Provide the [x, y] coordinate of the cell's center where the given text is located.  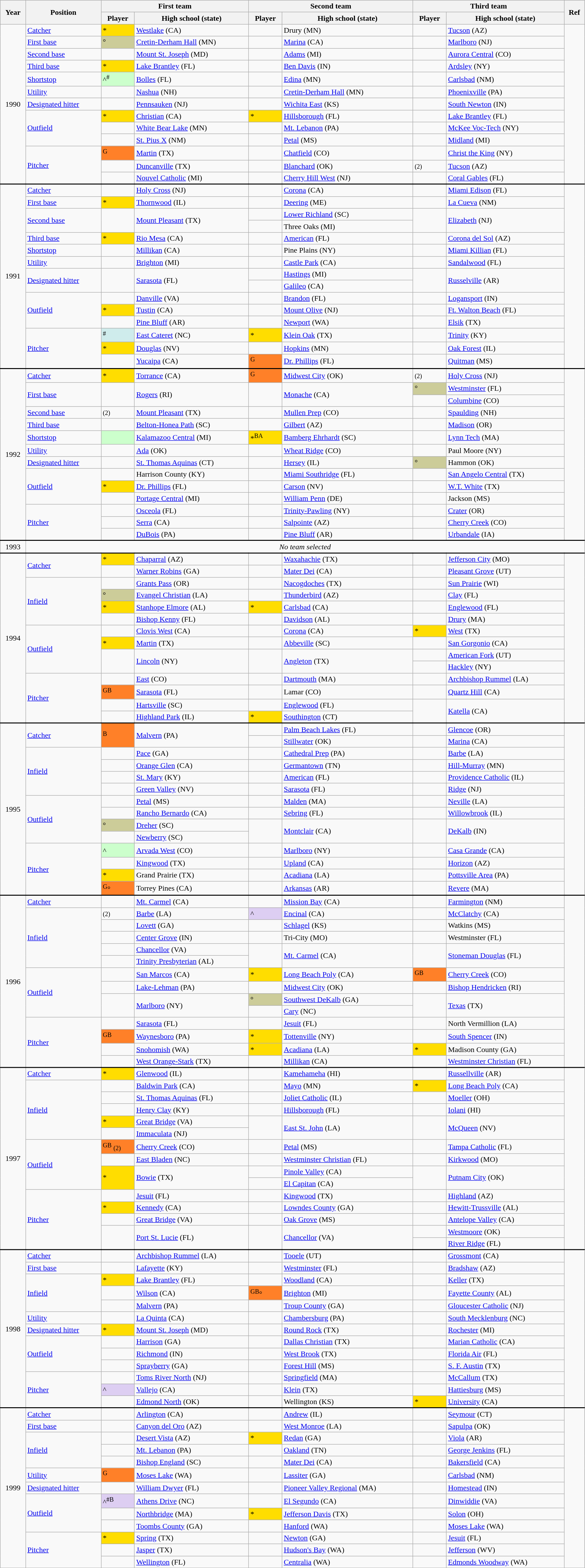
Lamar (CO) [347, 692]
Logansport (IN) [505, 298]
*BA [265, 437]
Nashua (NH) [191, 92]
Willowbrook (IL) [505, 813]
Redan (GA) [347, 1438]
Westlake (CA) [191, 30]
1993 [13, 547]
Harrison (GA) [191, 1342]
Torrance (CA) [191, 376]
Edmonds Woodway (WA) [505, 1562]
Baldwin Park (CA) [191, 1086]
Crater (OR) [505, 510]
Moeller (OH) [505, 1098]
Waxahachie (TX) [347, 559]
Drury (MN) [347, 30]
Bradshaw (AZ) [505, 1268]
Dinwiddie (VA) [505, 1501]
Stoneman Douglas (FL) [505, 955]
East St. John (LA) [347, 1128]
Klein Oak (TX) [347, 335]
Hartsville (SC) [191, 705]
American Fork (UT) [505, 655]
Bishop England (SC) [191, 1462]
1998 [13, 1329]
Malden (MA) [347, 801]
Adams (MI) [347, 54]
McKee Voc-Tech (NY) [505, 128]
Nouvel Catholic (MI) [191, 178]
Castle Park (CA) [347, 262]
S. F. Austin (TX) [505, 1366]
St. Thomas Aquinas (FL) [191, 1098]
Keller (TX) [505, 1280]
First team [175, 6]
Miami Southridge (FL) [347, 474]
Newport (WA) [347, 322]
Viola (AR) [505, 1438]
Davidson (AL) [347, 619]
St. Mary (KY) [191, 777]
Marian Catholic (CA) [505, 1342]
University (CA) [505, 1402]
Encinal (CA) [347, 914]
Deering (ME) [347, 202]
Texas (TX) [505, 1005]
Arvada West (CO) [191, 850]
Wilson (CA) [191, 1293]
Christ the King (NY) [505, 153]
Sapulpa (OK) [505, 1426]
Desert Vista (AZ) [191, 1438]
Thunderbird (AZ) [347, 595]
Sprayberry (GA) [191, 1366]
G° [118, 888]
Thornwood (IL) [191, 202]
Pine Plains (NY) [347, 250]
Orange Glen (CA) [191, 765]
Joliet Catholic (IL) [347, 1098]
El Capitan (CA) [347, 1184]
Spaulding (NH) [505, 412]
Palm Beach Lakes (FL) [347, 729]
GB° [265, 1293]
Pace (GA) [191, 753]
^#B [118, 1501]
Hersey (IL) [347, 462]
Evangel Christian (LA) [191, 595]
Gloucester Catholic (NJ) [505, 1306]
Kennedy (CA) [191, 1207]
Drury (MA) [505, 619]
Upland (CA) [347, 863]
La Cueva (NM) [505, 202]
Farmington (NM) [505, 902]
Ada (OK) [191, 451]
Bolles (FL) [191, 79]
William Dwyer (FL) [191, 1488]
Northbridge (MA) [191, 1514]
Serra (CA) [191, 522]
Glencoe (OR) [505, 729]
Nacogdoches (TX) [347, 583]
Rancho Bernardo (CA) [191, 813]
Elizabeth (NJ) [505, 220]
Westmoore (OK) [505, 1231]
Torrey Pines (CA) [191, 888]
Bishop Hendricken (RI) [505, 988]
Tottenville (NY) [347, 1036]
Tampa Catholic (FL) [505, 1146]
Stillwater (OK) [347, 741]
Dreher (SC) [191, 825]
East Bladen (NC) [191, 1160]
Ridge (NJ) [505, 789]
Solon (OH) [505, 1514]
Abbeville (SC) [347, 643]
Putnam City (OK) [505, 1178]
Elsik (TX) [505, 322]
La Quinta (CA) [191, 1318]
Round Rock (TX) [347, 1330]
South Newton (IN) [505, 104]
Center Grove (IN) [191, 938]
1999 [13, 1488]
Douglas (NV) [191, 348]
Toombs County (GA) [191, 1526]
Monache (CA) [347, 395]
Cary (NC) [347, 1011]
Homestead (IN) [505, 1488]
Lafayette (KY) [191, 1268]
Quitman (MS) [505, 361]
Ft. Walton Beach (FL) [505, 310]
Henry Clay (KY) [191, 1110]
George Jenkins (FL) [505, 1450]
^# [118, 79]
Cherry Hill West (NJ) [347, 178]
St. Thomas Aquinas (CT) [191, 462]
Miami Edison (FL) [505, 190]
Hopkins (MN) [347, 348]
Dallas Christian (TX) [347, 1342]
Stanhope Elmore (AL) [191, 607]
Bamberg Ehrhardt (SC) [347, 437]
Horizon (AZ) [505, 863]
Warner Robins (GA) [191, 571]
Harrison County (KY) [191, 474]
Lowndes County (GA) [347, 1207]
River Ridge (FL) [505, 1243]
Highland Park (IL) [191, 717]
San Gorgonio (CA) [505, 643]
Hill-Murray (MN) [505, 765]
Angleton (TX) [347, 661]
Second team [331, 6]
Mayo (MN) [347, 1086]
Iolani (HI) [505, 1110]
Spring (TX) [191, 1538]
West Orange-Stark (TX) [191, 1061]
Edina (MN) [347, 79]
Jackson (MS) [505, 498]
Phoenixville (PA) [505, 92]
Katella (CA) [505, 711]
Bishop Kenny (FL) [191, 619]
Paul Moore (NY) [505, 451]
Year [13, 12]
Sebring (FL) [347, 813]
Third team [488, 6]
Tooele (UT) [347, 1256]
Pennsauken (NJ) [191, 104]
Hackley (NY) [505, 667]
Grants Pass (OR) [191, 583]
Toms River North (NJ) [191, 1378]
Portage Central (MI) [191, 498]
Hudson's Bay (WA) [347, 1550]
Immaculata (NJ) [191, 1134]
Rogers (RI) [191, 395]
Russellville (AR) [505, 1073]
Carlsbad (CA) [347, 607]
Miami Killian (FL) [505, 250]
Dartmouth (MA) [347, 679]
Position [63, 12]
Oakland (TN) [347, 1450]
Marlboro (NJ) [505, 42]
Lovett (GA) [191, 926]
Mullen Prep (CO) [347, 412]
Canyon del Oro (AZ) [191, 1426]
Madison (OR) [505, 424]
Casa Grande (CA) [505, 850]
Kalamazoo Central (MI) [191, 437]
San Angelo Central (TX) [505, 474]
Lassiter (GA) [347, 1475]
Andrew (IL) [347, 1414]
1995 [13, 809]
Antelope Valley (CA) [505, 1219]
Ben Davis (IN) [347, 66]
Newberry (SC) [191, 837]
Blanchard (OK) [347, 166]
Wellington (FL) [191, 1562]
Hastings (MI) [347, 274]
Port St. Lucie (FL) [191, 1238]
Carson (NV) [347, 486]
Grossmont (CA) [505, 1256]
McQueen (NV) [505, 1128]
Forest Hill (MS) [347, 1366]
Centralia (WA) [347, 1562]
Urbandale (IA) [505, 534]
St. Pius X (NM) [191, 140]
Jasper (TX) [191, 1550]
South Mecklenburg (NC) [505, 1318]
White Bear Lake (MN) [191, 128]
Watkins (MS) [505, 926]
Wellington (KS) [347, 1402]
1994 [13, 638]
Belton-Honea Path (SC) [191, 424]
Glenwood (IL) [191, 1073]
Trinity-Pawling (NY) [347, 510]
Lake-Lehman (PA) [191, 988]
Tri-City (MO) [347, 938]
Fayette County (AL) [505, 1293]
Southwest DeKalb (GA) [347, 1000]
Three Oaks (MI) [347, 226]
Schlagel (KS) [347, 926]
Providence Catholic (IL) [505, 777]
Salpointe (AZ) [347, 522]
Arlington (CA) [191, 1414]
DuBois (PA) [191, 534]
1996 [13, 982]
No team selected [305, 547]
B [118, 736]
Clovis West (CA) [191, 631]
Kamehameha (HI) [347, 1073]
Quartz Hill (CA) [505, 692]
Jefferson Davis (TX) [347, 1514]
Clay (FL) [505, 595]
Mission Bay (CA) [347, 902]
Grand Prairie (TX) [191, 875]
Richmond (IN) [191, 1354]
Chatfield (CO) [347, 153]
Bowie (TX) [191, 1178]
Troup County (GA) [347, 1306]
Sun Prairie (WI) [505, 583]
North Vermillion (LA) [505, 1023]
Pleasant Grove (UT) [505, 571]
Columbine (CO) [505, 400]
Oak Grove (MS) [347, 1219]
Seymour (CT) [505, 1414]
McCallum (TX) [505, 1378]
Rochester (MI) [505, 1330]
Coral Gables (FL) [505, 178]
Jefferson (WV) [505, 1550]
East (CO) [191, 679]
Lincoln (NY) [191, 661]
Hammon (OK) [505, 462]
Hewitt-Trussville (AL) [505, 1207]
West Brook (TX) [347, 1354]
Brandon (FL) [347, 298]
McClatchy (CA) [505, 914]
Klein (TX) [347, 1390]
1990 [13, 104]
Newton (GA) [347, 1538]
Chambersburg (PA) [347, 1318]
William Penn (DE) [347, 498]
Waynesboro (PA) [191, 1036]
Jefferson City (MO) [505, 559]
Southington (CT) [347, 717]
Woodland (CA) [347, 1280]
Arkansas (AR) [347, 888]
San Marcos (CA) [191, 975]
Vallejo (CA) [191, 1390]
Pottsville Area (PA) [505, 875]
Ardsley (NY) [505, 66]
Springfield (MA) [347, 1378]
Neville (LA) [505, 801]
Chaparral (AZ) [191, 559]
Oak Forest (IL) [505, 348]
Cathedral Prep (PA) [347, 753]
Duncanville (TX) [191, 166]
El Segundo (CA) [347, 1501]
Russelville (AR) [505, 280]
Wichita East (KS) [347, 104]
Ref [574, 12]
Hanford (WA) [347, 1526]
Edmond North (OK) [191, 1402]
# [118, 335]
West Monroe (LA) [347, 1426]
1997 [13, 1158]
Montclair (CA) [347, 831]
Trinity (KY) [505, 335]
Rio Mesa (CA) [191, 238]
Kirkwood (MO) [505, 1160]
Christian (CA) [191, 116]
Hattiesburg (MS) [505, 1390]
Sandalwood (FL) [505, 262]
Snohomish (WA) [191, 1049]
Green Valley (NV) [191, 789]
Danville (VA) [191, 298]
Wheat Ridge (CO) [347, 451]
Osceola (FL) [191, 510]
Athens Drive (NC) [191, 1501]
1991 [13, 276]
Gilbert (AZ) [347, 424]
GB (2) [118, 1146]
Aurora Central (CO) [505, 54]
1992 [13, 454]
Florida Air (FL) [505, 1354]
DeKalb (IN) [505, 831]
West (TX) [505, 631]
Trinity Presbyterian (AL) [191, 961]
Madison County (GA) [505, 1049]
Bakersfield (CA) [505, 1462]
Lynn Tech (MA) [505, 437]
Corona del Sol (AZ) [505, 238]
Mount Olive (NJ) [347, 310]
Highland (AZ) [505, 1196]
Germantown (TN) [347, 765]
Revere (MA) [505, 888]
Midland (MI) [505, 140]
Pioneer Valley Regional (MA) [347, 1488]
Galileo (CA) [347, 286]
Pinole Valley (CA) [347, 1172]
W.T. White (TX) [505, 486]
Tustin (CA) [191, 310]
East Cateret (NC) [191, 335]
South Spencer (IN) [505, 1036]
Lower Richland (SC) [347, 214]
Yucaipa (CA) [191, 361]
